Determine the [X, Y] coordinate at the center of the cell enclosing the given text.  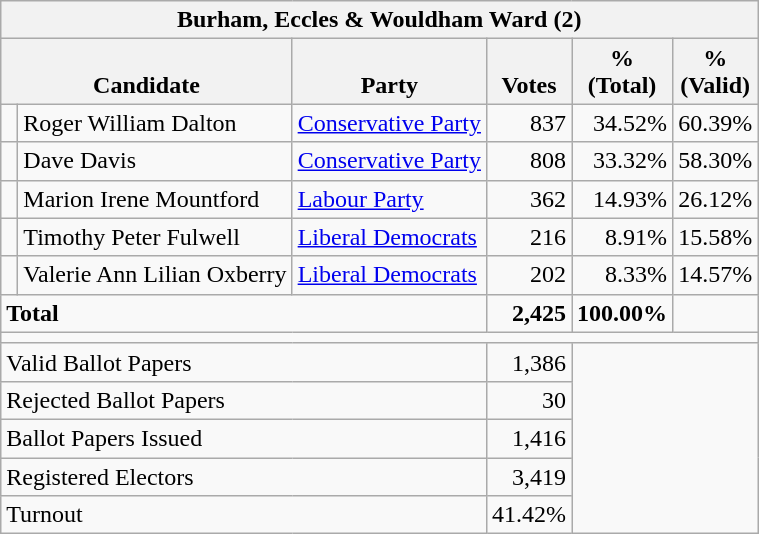
26.12% [716, 199]
33.32% [622, 161]
100.00% [622, 313]
Party [389, 72]
Burham, Eccles & Wouldham Ward (2) [380, 20]
15.58% [716, 237]
Labour Party [389, 199]
2,425 [528, 313]
Total [244, 313]
Ballot Papers Issued [244, 438]
60.39% [716, 123]
1,386 [528, 362]
8.33% [622, 275]
30 [528, 400]
Valid Ballot Papers [244, 362]
202 [528, 275]
%(Total) [622, 72]
Timothy Peter Fulwell [155, 237]
216 [528, 237]
14.93% [622, 199]
34.52% [622, 123]
%(Valid) [716, 72]
Turnout [244, 515]
14.57% [716, 275]
362 [528, 199]
837 [528, 123]
Candidate [146, 72]
58.30% [716, 161]
41.42% [528, 515]
1,416 [528, 438]
Dave Davis [155, 161]
Votes [528, 72]
808 [528, 161]
8.91% [622, 237]
Registered Electors [244, 477]
Marion Irene Mountford [155, 199]
Roger William Dalton [155, 123]
Rejected Ballot Papers [244, 400]
Valerie Ann Lilian Oxberry [155, 275]
3,419 [528, 477]
